From the cell containing the given text, extract its center point as (x, y) coordinate. 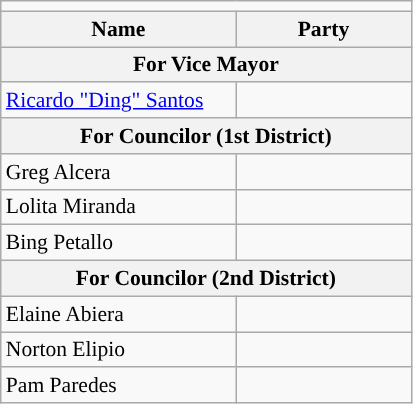
Greg Alcera (118, 172)
Bing Petallo (118, 243)
Pam Paredes (118, 386)
For Councilor (1st District) (206, 136)
Party (324, 29)
Norton Elipio (118, 350)
For Councilor (2nd District) (206, 279)
For Vice Mayor (206, 65)
Ricardo "Ding" Santos (118, 101)
Elaine Abiera (118, 314)
Lolita Miranda (118, 207)
Name (118, 29)
